Extract the (X, Y) coordinate from the center of the cell holding the provided text.  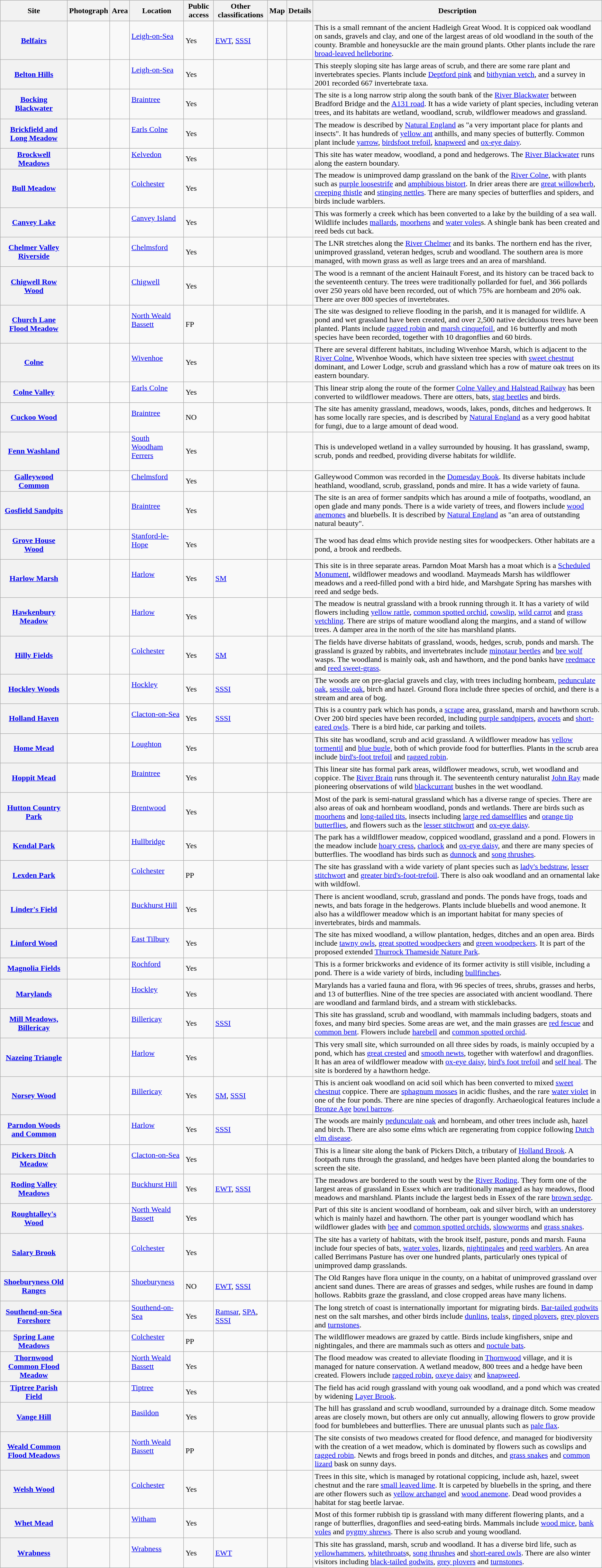
Roughtalley's Wood (34, 1218)
The wood has dead elms which provide nesting sites for woodpeckers. Other habitats are a pond, a brook and reedbeds. (457, 545)
Norsey Wood (34, 1096)
EWT (241, 1553)
Chelmer Valley Riverside (34, 252)
Stanford-le-Hope (157, 545)
Witham (157, 1523)
Spring Lane Meadows (34, 1341)
Magnolia Fields (34, 969)
Tiptree (157, 1391)
Brockwell Meadows (34, 159)
East Tilbury (157, 943)
Map (277, 11)
Hutton Country Park (34, 812)
Parndon Woods and Common (34, 1130)
Salary Brook (34, 1252)
Location (157, 11)
Holland Haven (34, 719)
Galleywood Common (34, 481)
Belton Hills (34, 74)
Public access (199, 11)
Loughton (157, 748)
Vange Hill (34, 1417)
Site (34, 11)
Gosfield Sandpits (34, 511)
Weald Common Flood Meadows (34, 1451)
Bull Meadow (34, 188)
Hilly Fields (34, 655)
Photograph (89, 11)
Hullbridge (157, 846)
Shoeburyness Old Ranges (34, 1286)
Harlow Marsh (34, 578)
Hawkenbury Meadow (34, 617)
Whet Mead (34, 1523)
Church Lane Flood Meadow (34, 324)
Details (300, 11)
Area (120, 11)
Wivenhoe (157, 362)
Canvey Island (157, 222)
Description (457, 11)
Hockley Woods (34, 689)
FP (199, 324)
Tiptree Parish Field (34, 1391)
Roding Valley Meadows (34, 1189)
Linder's Field (34, 910)
Thornwood Common Flood Meadow (34, 1366)
Ramsar, SPA, SSSI (241, 1316)
Home Mead (34, 748)
SM, SSSI (241, 1096)
Kendal Park (34, 846)
Brickfield and Long Meadow (34, 133)
Colne Valley (34, 392)
Grove House Wood (34, 545)
Southend-on-Sea Foreshore (34, 1316)
Rochford (157, 969)
Linford Wood (34, 943)
Colne (34, 362)
Nazeing Triangle (34, 1058)
South Woodham Ferrers (157, 452)
Lexden Park (34, 875)
The field has acid rough grassland with young oak woodland, and a pond which was created by widening Layer Brook. (457, 1391)
Hoppit Mead (34, 778)
Marylands (34, 994)
Shoeburyness (157, 1286)
Bocking Blackwater (34, 104)
Mill Meadows, Billericay (34, 1023)
Brentwood (157, 812)
Canvey Lake (34, 222)
Basildon (157, 1417)
Welsh Wood (34, 1489)
Fenn Washland (34, 452)
This site has water meadow, woodland, a pond and hedgerows. The River Blackwater runs along the eastern boundary. (457, 159)
Chigwell Row Wood (34, 286)
Pickers Ditch Meadow (34, 1159)
Chigwell (157, 286)
Belfairs (34, 41)
Kelvedon (157, 159)
Cuckoo Wood (34, 417)
Southend-on-Sea (157, 1316)
Other classifications (241, 11)
